For the text-containing cell, return its midpoint in (x, y) coordinate format. 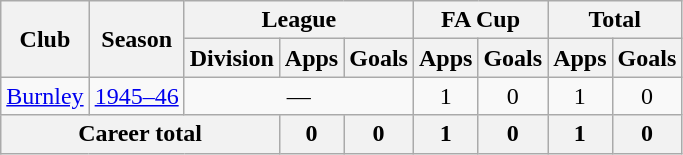
FA Cup (480, 20)
― (298, 96)
Career total (140, 134)
Total (615, 20)
Season (136, 39)
Division (232, 58)
League (298, 20)
Club (45, 39)
1945–46 (136, 96)
Burnley (45, 96)
